Pinpoint the cell where the given text exists, returning its (X, Y) midpoint coordinate. 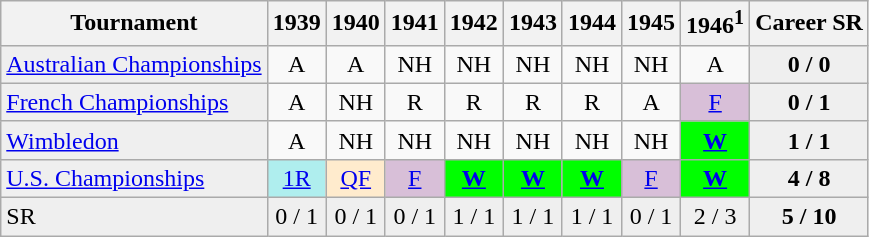
Tournament (134, 24)
1944 (592, 24)
1943 (532, 24)
Australian Championships (134, 64)
1939 (296, 24)
0 / 0 (810, 64)
1R (296, 178)
1945 (652, 24)
SR (134, 217)
19461 (716, 24)
1942 (474, 24)
U.S. Championships (134, 178)
4 / 8 (810, 178)
1940 (356, 24)
Wimbledon (134, 140)
1941 (414, 24)
QF (356, 178)
5 / 10 (810, 217)
Career SR (810, 24)
2 / 3 (716, 217)
French Championships (134, 102)
